For the text-containing cell, return its midpoint in [x, y] coordinate format. 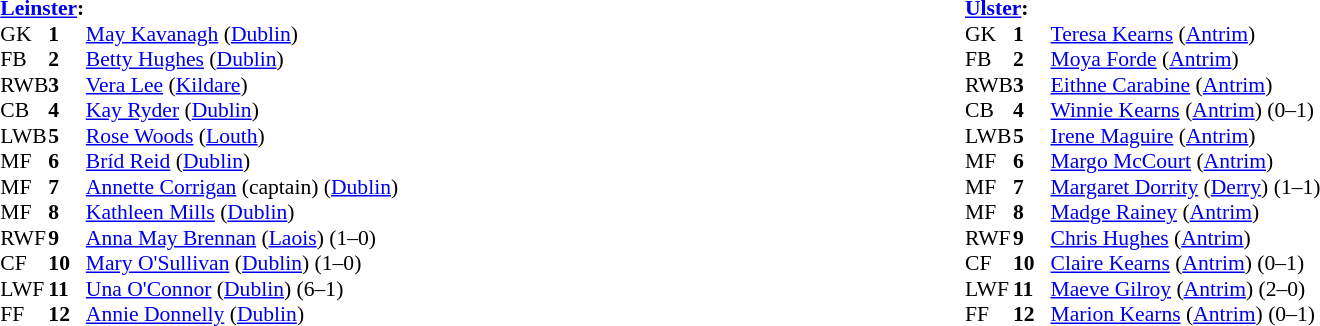
May Kavanagh (Dublin) [242, 34]
Kay Ryder (Dublin) [242, 111]
Anna May Brennan (Laois) (1–0) [242, 238]
Mary O'Sullivan (Dublin) (1–0) [242, 263]
Bríd Reid (Dublin) [242, 161]
Annette Corrigan (captain) (Dublin) [242, 187]
Kathleen Mills (Dublin) [242, 213]
Una O'Connor (Dublin) (6–1) [242, 289]
Betty Hughes (Dublin) [242, 59]
Vera Lee (Kildare) [242, 85]
Rose Woods (Louth) [242, 136]
